Locate the cell with the specified text and output its (X, Y) center coordinate. 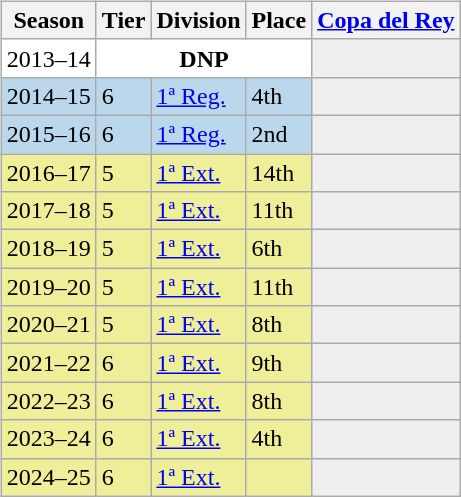
14th (279, 173)
2018–19 (48, 249)
2024–25 (48, 477)
Division (198, 20)
2021–22 (48, 363)
6th (279, 249)
2014–15 (48, 96)
2nd (279, 134)
Season (48, 20)
2017–18 (48, 211)
Tier (124, 20)
2013–14 (48, 58)
2016–17 (48, 173)
Copa del Rey (386, 20)
2019–20 (48, 287)
2023–24 (48, 439)
2020–21 (48, 325)
Place (279, 20)
2015–16 (48, 134)
DNP (204, 58)
2022–23 (48, 401)
9th (279, 363)
